Find where the given text appears and provide that cell's center as [x, y] coordinate. 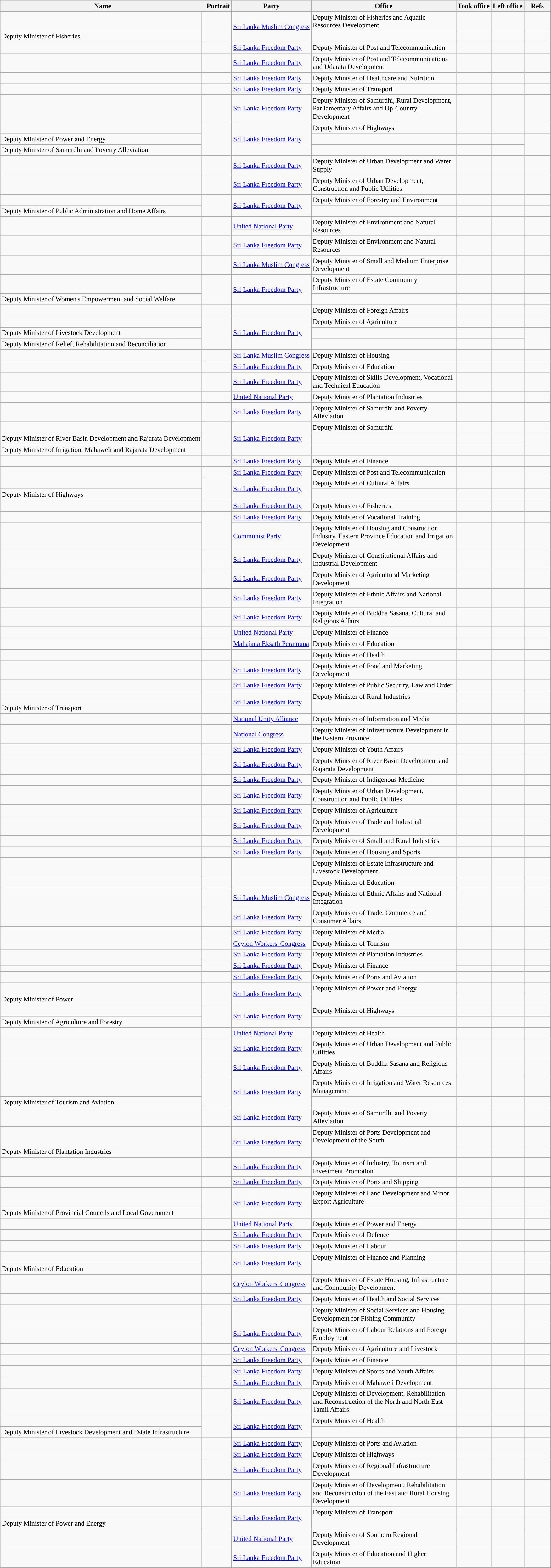
Deputy Minister of Labour [384, 1246]
Deputy Minister of Defence [384, 1235]
Deputy Minister of Development, Rehabilitation and Reconstruction of the North and North East Tamil Affairs [384, 1402]
Took office [474, 6]
Deputy Minister of Trade and Industrial Development [384, 826]
Deputy Minister of Irrigation, Mahaweli and Rajarata Development [101, 450]
Deputy Minister of Agriculture and Livestock [384, 1349]
Deputy Minister of Ports Development and Development of the South [384, 1137]
National Unity Alliance [271, 719]
Deputy Minister of Land Development and Minor Export Agriculture [384, 1197]
Deputy Minister of Health and Social Services [384, 1299]
Deputy Minister of Skills Development, Vocational and Technical Education [384, 381]
Deputy Minister of Estate Community Infrastructure [384, 284]
Deputy Minister of Agricultural Marketing Development [384, 579]
Deputy Minister of Relief, Rehabilitation and Reconciliation [101, 344]
Deputy Minister of Tourism and Aviation [101, 1102]
Deputy Minister of Urban Development and Public Utilities [384, 1048]
Office [384, 6]
Deputy Minister of Education and Higher Education [384, 1558]
Deputy Minister of Samurdhi, Rural Development, Parliamentary Affairs and Up-Country Development [384, 109]
Deputy Minister of Finance and Planning [384, 1258]
Deputy Minister of Post and Telecommunications and Udarata Development [384, 63]
Deputy Minister of Information and Media [384, 719]
Left office [508, 6]
Deputy Minister of Provincial Councils and Local Government [101, 1213]
Deputy Minister of Indigenous Medicine [384, 780]
Deputy Minister of Sports and Youth Affairs [384, 1371]
Deputy Minister of Livestock Development and Estate Infrastructure [101, 1432]
Deputy Minister of Housing and Construction Industry, Eastern Province Education and Irrigation Development [384, 536]
Deputy Minister of Estate Infrastructure and Livestock Development [384, 867]
Deputy Minister of Housing and Sports [384, 852]
Deputy Minister of Buddha Sasana and Religious Affairs [384, 1068]
Deputy Minister of Livestock Development [101, 333]
Deputy Minister of Rural Industries [384, 697]
Deputy Minister of Media [384, 932]
Refs [537, 6]
Deputy Minister of Regional Infrastructure Development [384, 1470]
Deputy Minister of Agriculture and Forestry [101, 1022]
Deputy Minister of Estate Housing, Infrastructure and Community Development [384, 1284]
Mahajana Eksath Peramuna [271, 644]
Communist Party [271, 536]
Deputy Minister of Public Administration and Home Affairs [101, 211]
Deputy Minister of Public Security, Law and Order [384, 685]
Deputy Minister of Development, Rehabilitation and Reconstruction of the East and Rural Housing Development [384, 1493]
Deputy Minister of Foreign Affairs [384, 311]
Portrait [218, 6]
Deputy Minister of Infrastructure Development in the Eastern Province [384, 735]
National Congress [271, 735]
Deputy Minister of Small and Medium Enterprise Development [384, 265]
Deputy Minister of Industry, Tourism and Investment Promotion [384, 1167]
Deputy Minister of Labour Relations and Foreign Employment [384, 1334]
Deputy Minister of Small and Rural Industries [384, 841]
Name [103, 6]
Deputy Minister of Cultural Affairs [384, 483]
Deputy Minister of Ports and Shipping [384, 1182]
Deputy Minister of Food and Marketing Development [384, 670]
Deputy Minister of Urban Development and Water Supply [384, 166]
Deputy Minister of Trade, Commerce and Consumer Affairs [384, 917]
Deputy Minister of Women's Empowerment and Social Welfare [101, 299]
Deputy Minister of Vocational Training [384, 517]
Deputy Minister of Forestry and Environment [384, 200]
Deputy Minister of Buddha Sasana, Cultural and Religious Affairs [384, 618]
Party [271, 6]
Deputy Minister of Southern Regional Development [384, 1539]
Deputy Minister of Irrigation and Water Resources Management [384, 1087]
Deputy Minister of Power [101, 1000]
Deputy Minister of Fisheries and Aquatic Resources Development [384, 21]
Deputy Minister of Housing [384, 355]
Deputy Minister of Constitutional Affairs and Industrial Development [384, 560]
Deputy Minister of Social Services and Housing Development for Fishing Community [384, 1314]
Deputy Minister of Tourism [384, 944]
Deputy Minister of Youth Affairs [384, 750]
Deputy Minister of Mahaweli Development [384, 1383]
Deputy Minister of Healthcare and Nutrition [384, 78]
Deputy Minister of Samurdhi [384, 427]
